From the cell containing the given text, extract its center point as [X, Y] coordinate. 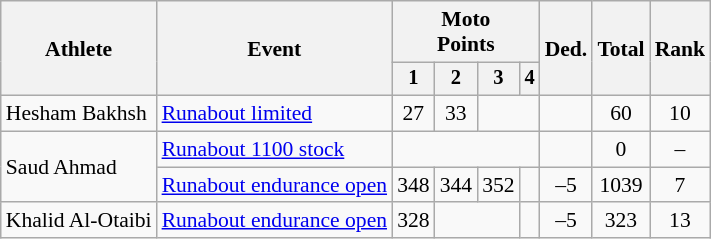
0 [620, 150]
1 [414, 79]
Event [275, 48]
27 [414, 114]
344 [456, 185]
352 [498, 185]
Rank [680, 48]
60 [620, 114]
Saud Ahmad [79, 168]
Khalid Al-Otaibi [79, 221]
Athlete [79, 48]
Total [620, 48]
7 [680, 185]
Runabout 1100 stock [275, 150]
13 [680, 221]
328 [414, 221]
4 [530, 79]
3 [498, 79]
Runabout limited [275, 114]
Hesham Bakhsh [79, 114]
Moto Points [466, 32]
323 [620, 221]
33 [456, 114]
1039 [620, 185]
– [680, 150]
10 [680, 114]
348 [414, 185]
2 [456, 79]
Ded. [566, 48]
